Detect which cell encompasses the target text, then output its [X, Y] center coordinate. 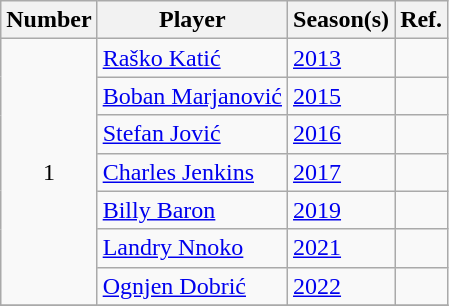
2015 [342, 96]
1 [49, 172]
2019 [342, 210]
Stefan Jović [192, 134]
Landry Nnoko [192, 248]
2017 [342, 172]
Boban Marjanović [192, 96]
2016 [342, 134]
Player [192, 20]
Number [49, 20]
Season(s) [342, 20]
2013 [342, 58]
Charles Jenkins [192, 172]
2022 [342, 286]
2021 [342, 248]
Raško Katić [192, 58]
Billy Baron [192, 210]
Ref. [422, 20]
Ognjen Dobrić [192, 286]
